Output the [X, Y] coordinate of the center of the cell containing the given text.  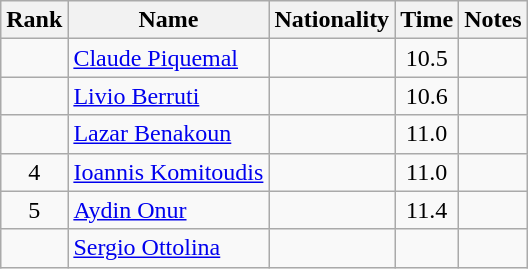
Nationality [332, 20]
11.4 [427, 210]
10.5 [427, 58]
Rank [34, 20]
Claude Piquemal [168, 58]
Name [168, 20]
Aydin Onur [168, 210]
5 [34, 210]
Sergio Ottolina [168, 248]
Ioannis Komitoudis [168, 172]
Lazar Benakoun [168, 134]
4 [34, 172]
10.6 [427, 96]
Notes [493, 20]
Time [427, 20]
Livio Berruti [168, 96]
